Extract the (X, Y) coordinate from the center of the cell holding the provided text.  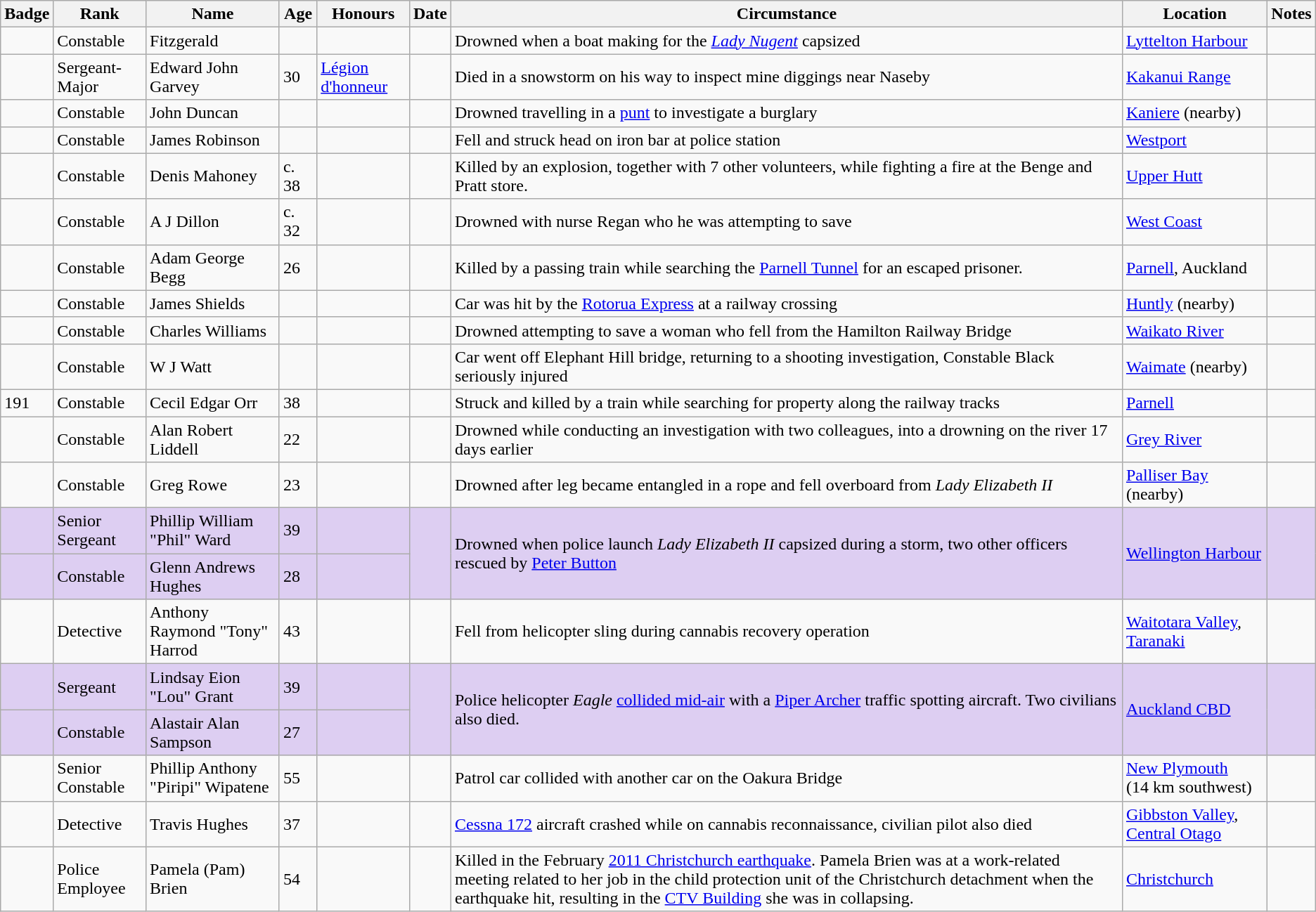
Pamela (Pam) Brien (213, 879)
Greg Rowe (213, 485)
Location (1194, 14)
Cessna 172 aircraft crashed while on cannabis reconnaissance, civilian pilot also died (786, 823)
38 (298, 403)
Denis Mahoney (213, 176)
Police helicopter Eagle collided mid-air with a Piper Archer traffic spotting aircraft. Two civilians also died. (786, 710)
Grey River (1194, 438)
Drowned after leg became entangled in a rope and fell overboard from Lady Elizabeth II (786, 485)
Auckland CBD (1194, 710)
Waimate (nearby) (1194, 367)
A J Dillon (213, 222)
Badge (27, 14)
Wellington Harbour (1194, 554)
Struck and killed by a train while searching for property along the railway tracks (786, 403)
Sergeant (100, 687)
c. 32 (298, 222)
Adam George Begg (213, 267)
191 (27, 403)
Travis Hughes (213, 823)
Glenn Andrews Hughes (213, 576)
Huntly (nearby) (1194, 304)
Westport (1194, 140)
Cecil Edgar Orr (213, 403)
26 (298, 267)
Killed by an explosion, together with 7 other volunteers, while fighting a fire at the Benge and Pratt store. (786, 176)
Upper Hutt (1194, 176)
23 (298, 485)
30 (298, 77)
Alan Robert Liddell (213, 438)
Lindsay Eion "Lou" Grant (213, 687)
Drowned travelling in a punt to investigate a burglary (786, 113)
Name (213, 14)
Honours (363, 14)
Phillip Anthony "Piripi" Wipatene (213, 779)
55 (298, 779)
Charles Williams (213, 330)
James Robinson (213, 140)
Senior Constable (100, 779)
c. 38 (298, 176)
27 (298, 732)
W J Watt (213, 367)
Parnell, Auckland (1194, 267)
Drowned when a boat making for the Lady Nugent capsized (786, 41)
54 (298, 879)
Drowned when police launch Lady Elizabeth II capsized during a storm, two other officers rescued by Peter Button (786, 554)
Phillip William "Phil" Ward (213, 531)
Fitzgerald (213, 41)
Gibbston Valley, Central Otago (1194, 823)
Christchurch (1194, 879)
28 (298, 576)
New Plymouth (14 km southwest) (1194, 779)
Senior Sergeant (100, 531)
John Duncan (213, 113)
Fell from helicopter sling during cannabis recovery operation (786, 632)
Edward John Garvey (213, 77)
43 (298, 632)
Palliser Bay (nearby) (1194, 485)
Notes (1291, 14)
Patrol car collided with another car on the Oakura Bridge (786, 779)
Died in a snowstorm on his way to inspect mine diggings near Naseby (786, 77)
Waikato River (1194, 330)
Circumstance (786, 14)
Drowned attempting to save a woman who fell from the Hamilton Railway Bridge (786, 330)
Age (298, 14)
Fell and struck head on iron bar at police station (786, 140)
Parnell (1194, 403)
37 (298, 823)
22 (298, 438)
Police Employee (100, 879)
Anthony Raymond "Tony" Harrod (213, 632)
Waitotara Valley, Taranaki (1194, 632)
Car went off Elephant Hill bridge, returning to a shooting investigation, Constable Black seriously injured (786, 367)
Rank (100, 14)
Kaniere (nearby) (1194, 113)
Date (430, 14)
James Shields (213, 304)
Car was hit by the Rotorua Express at a railway crossing (786, 304)
Légion d'honneur (363, 77)
Lyttelton Harbour (1194, 41)
Kakanui Range (1194, 77)
Alastair Alan Sampson (213, 732)
Drowned while conducting an investigation with two colleagues, into a drowning on the river 17 days earlier (786, 438)
Drowned with nurse Regan who he was attempting to save (786, 222)
Sergeant-Major (100, 77)
Killed by a passing train while searching the Parnell Tunnel for an escaped prisoner. (786, 267)
West Coast (1194, 222)
